Find where the given text appears and provide that cell's center as (x, y) coordinate. 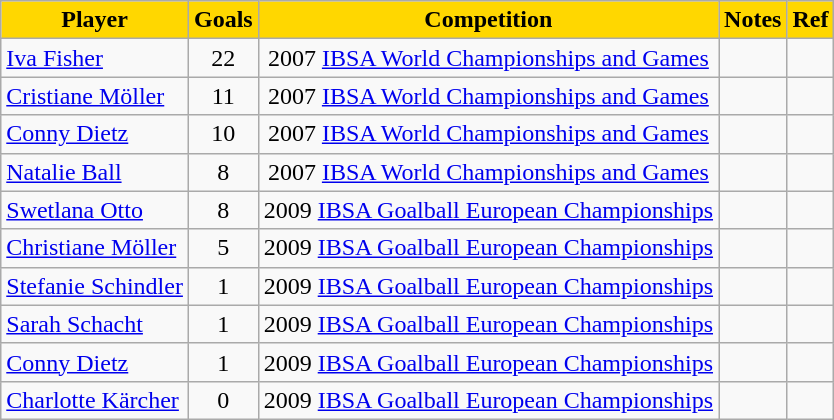
Iva Fisher (95, 58)
Natalie Ball (95, 172)
Goals (223, 20)
Cristiane Möller (95, 96)
Player (95, 20)
Ref (810, 20)
Swetlana Otto (95, 210)
Notes (753, 20)
22 (223, 58)
11 (223, 96)
Charlotte Kärcher (95, 400)
Competition (488, 20)
Christiane Möller (95, 248)
10 (223, 134)
0 (223, 400)
Stefanie Schindler (95, 286)
5 (223, 248)
Sarah Schacht (95, 324)
